Pinpoint the cell where the given text exists, returning its (x, y) midpoint coordinate. 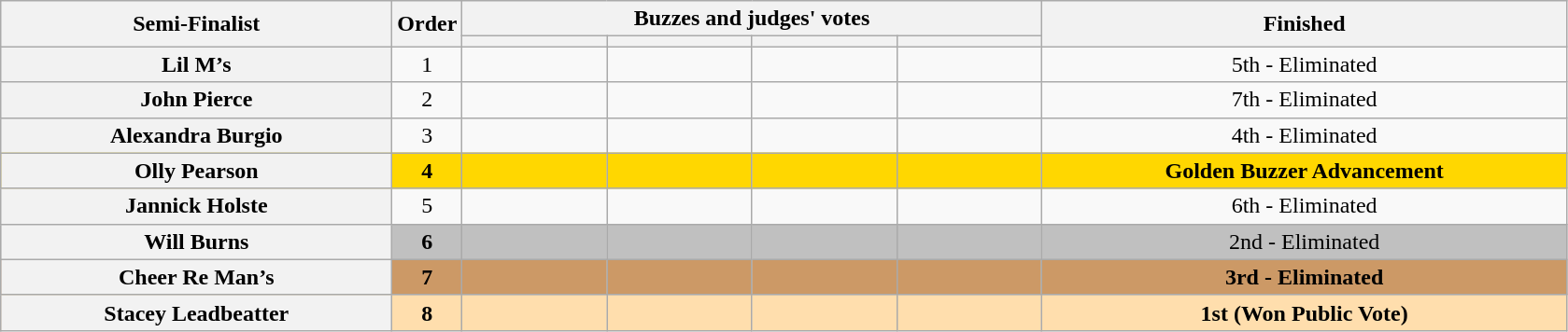
Jannick Holste (196, 206)
6th - Eliminated (1304, 206)
8 (428, 312)
Lil M’s (196, 64)
5 (428, 206)
Will Burns (196, 242)
John Pierce (196, 100)
Golden Buzzer Advancement (1304, 171)
Buzzes and judges' votes (752, 19)
Alexandra Burgio (196, 135)
4 (428, 171)
7th - Eliminated (1304, 100)
3rd - Eliminated (1304, 277)
7 (428, 277)
Cheer Re Man’s (196, 277)
4th - Eliminated (1304, 135)
Olly Pearson (196, 171)
3 (428, 135)
Semi-Finalist (196, 24)
6 (428, 242)
1 (428, 64)
Order (428, 24)
1st (Won Public Vote) (1304, 312)
5th - Eliminated (1304, 64)
2nd - Eliminated (1304, 242)
Stacey Leadbeatter (196, 312)
Finished (1304, 24)
2 (428, 100)
